Provide the [X, Y] coordinate of the cell's center where the given text is located.  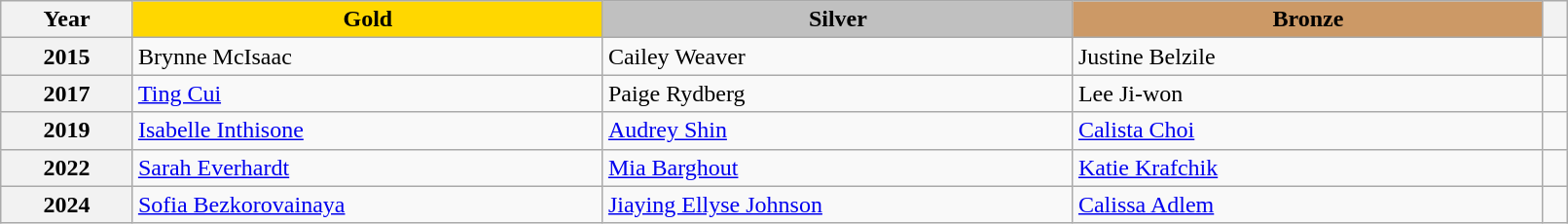
Ting Cui [368, 93]
2022 [67, 168]
Gold [368, 19]
Calista Choi [1308, 131]
2024 [67, 205]
Jiaying Ellyse Johnson [837, 205]
Bronze [1308, 19]
Calissa Adlem [1308, 205]
Paige Rydberg [837, 93]
2019 [67, 131]
Audrey Shin [837, 131]
Year [67, 19]
Mia Barghout [837, 168]
Cailey Weaver [837, 56]
2015 [67, 56]
Katie Krafchik [1308, 168]
Lee Ji-won [1308, 93]
Isabelle Inthisone [368, 131]
Sarah Everhardt [368, 168]
Silver [837, 19]
Sofia Bezkorovainaya [368, 205]
Brynne McIsaac [368, 56]
2017 [67, 93]
Justine Belzile [1308, 56]
